Detect which cell encompasses the target text, then output its (x, y) center coordinate. 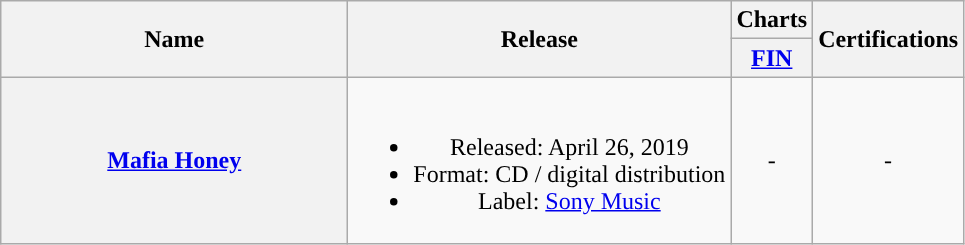
Name (174, 39)
Released: April 26, 2019Format: CD / digital distributionLabel: Sony Music (540, 160)
FIN (772, 58)
Certifications (888, 39)
Mafia Honey (174, 160)
Release (540, 39)
Charts (772, 20)
